Capture the cell that displays the provided text and extract its [X, Y] central coordinate. 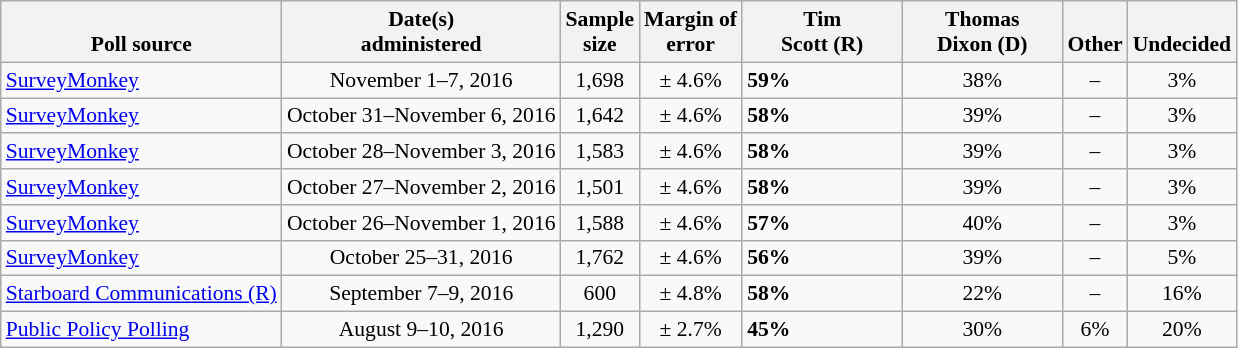
Public Policy Polling [142, 330]
October 31–November 6, 2016 [422, 116]
ThomasDixon (D) [982, 32]
Undecided [1182, 32]
6% [1094, 330]
October 27–November 2, 2016 [422, 187]
1,698 [600, 80]
Samplesize [600, 32]
56% [822, 258]
38% [982, 80]
August 9–10, 2016 [422, 330]
September 7–9, 2016 [422, 294]
59% [822, 80]
57% [822, 223]
22% [982, 294]
20% [1182, 330]
40% [982, 223]
1,642 [600, 116]
Margin oferror [690, 32]
1,588 [600, 223]
October 28–November 3, 2016 [422, 152]
± 2.7% [690, 330]
1,290 [600, 330]
45% [822, 330]
November 1–7, 2016 [422, 80]
Other [1094, 32]
October 25–31, 2016 [422, 258]
1,501 [600, 187]
Starboard Communications (R) [142, 294]
1,762 [600, 258]
October 26–November 1, 2016 [422, 223]
Date(s)administered [422, 32]
1,583 [600, 152]
5% [1182, 258]
30% [982, 330]
TimScott (R) [822, 32]
16% [1182, 294]
± 4.8% [690, 294]
Poll source [142, 32]
600 [600, 294]
